Locate the cell with the specified text and output its [x, y] center coordinate. 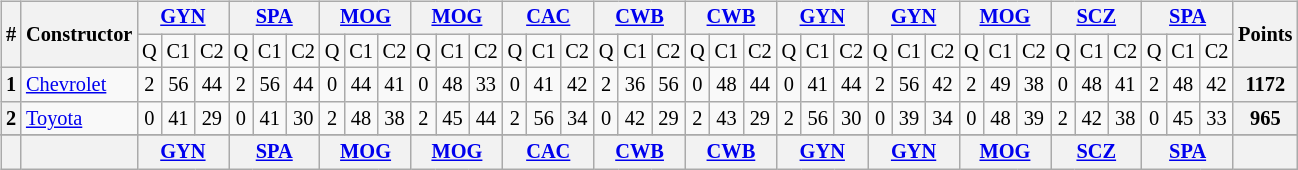
Chevrolet [79, 85]
43 [726, 119]
36 [634, 85]
Toyota [79, 119]
Constructor [79, 34]
# [11, 34]
965 [1265, 119]
1172 [1265, 85]
49 [1000, 85]
1 [11, 85]
Points [1265, 34]
